Output the [X, Y] coordinate of the center of the cell containing the given text.  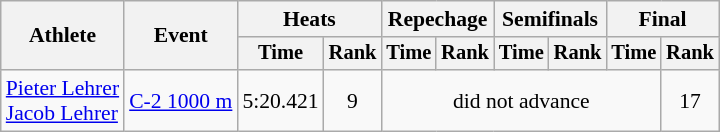
17 [690, 100]
Event [180, 36]
Semifinals [550, 19]
Heats [309, 19]
Final [662, 19]
did not advance [521, 100]
C-2 1000 m [180, 100]
5:20.421 [280, 100]
Athlete [62, 36]
Pieter LehrerJacob Lehrer [62, 100]
9 [353, 100]
Repechage [437, 19]
